Find where the given text appears and provide that cell's center as [x, y] coordinate. 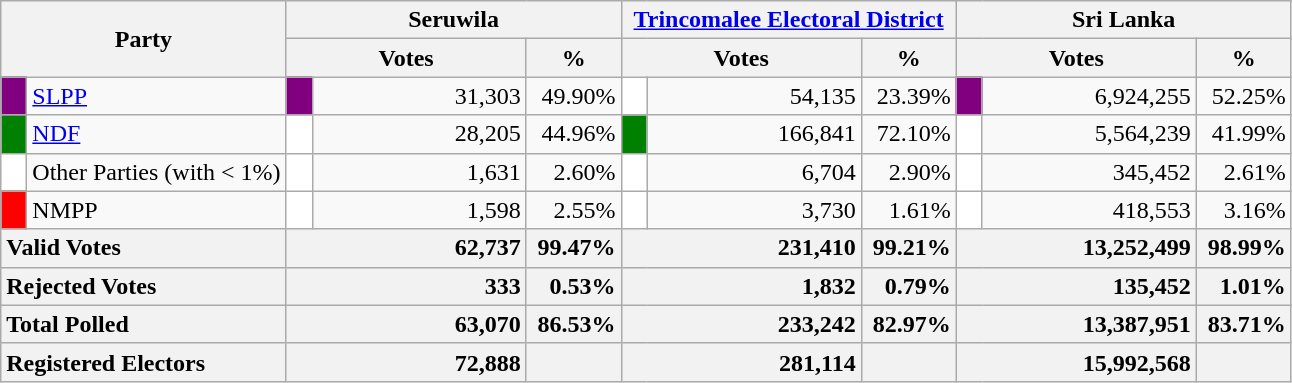
Valid Votes [144, 248]
Registered Electors [144, 362]
1.01% [1244, 286]
5,564,239 [1089, 134]
86.53% [574, 324]
NMPP [156, 210]
2.61% [1244, 172]
83.71% [1244, 324]
52.25% [1244, 96]
0.79% [908, 286]
Sri Lanka [1124, 20]
1,598 [419, 210]
Trincomalee Electoral District [788, 20]
44.96% [574, 134]
SLPP [156, 96]
3.16% [1244, 210]
233,242 [741, 324]
1.61% [908, 210]
63,070 [406, 324]
13,252,499 [1076, 248]
Other Parties (with < 1%) [156, 172]
99.47% [574, 248]
23.39% [908, 96]
28,205 [419, 134]
72.10% [908, 134]
72,888 [406, 362]
166,841 [754, 134]
Total Polled [144, 324]
345,452 [1089, 172]
Rejected Votes [144, 286]
Party [144, 39]
135,452 [1076, 286]
231,410 [741, 248]
31,303 [419, 96]
41.99% [1244, 134]
2.55% [574, 210]
13,387,951 [1076, 324]
0.53% [574, 286]
54,135 [754, 96]
1,832 [741, 286]
82.97% [908, 324]
3,730 [754, 210]
Seruwila [454, 20]
2.90% [908, 172]
99.21% [908, 248]
1,631 [419, 172]
15,992,568 [1076, 362]
281,114 [741, 362]
NDF [156, 134]
62,737 [406, 248]
6,924,255 [1089, 96]
98.99% [1244, 248]
2.60% [574, 172]
418,553 [1089, 210]
49.90% [574, 96]
333 [406, 286]
6,704 [754, 172]
